Pinpoint the cell where the given text exists, returning its (X, Y) midpoint coordinate. 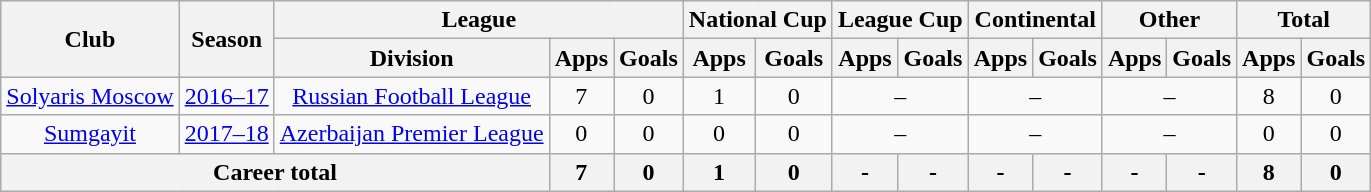
Russian Football League (412, 96)
Season (226, 39)
League Cup (900, 20)
National Cup (758, 20)
Azerbaijan Premier League (412, 134)
Division (412, 58)
Other (1169, 20)
Club (90, 39)
Continental (1035, 20)
Solyaris Moscow (90, 96)
Sumgayit (90, 134)
League (478, 20)
2017–18 (226, 134)
Total (1304, 20)
Career total (275, 172)
2016–17 (226, 96)
